Pinpoint the cell where the given text exists, returning its [x, y] midpoint coordinate. 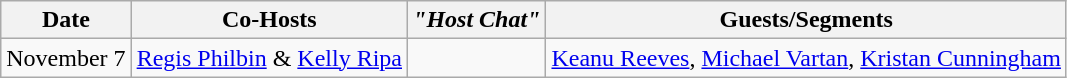
Co-Hosts [269, 20]
Regis Philbin & Kelly Ripa [269, 58]
"Host Chat" [477, 20]
Guests/Segments [806, 20]
Date [66, 20]
November 7 [66, 58]
Keanu Reeves, Michael Vartan, Kristan Cunningham [806, 58]
